Locate the cell with the specified text and output its [X, Y] center coordinate. 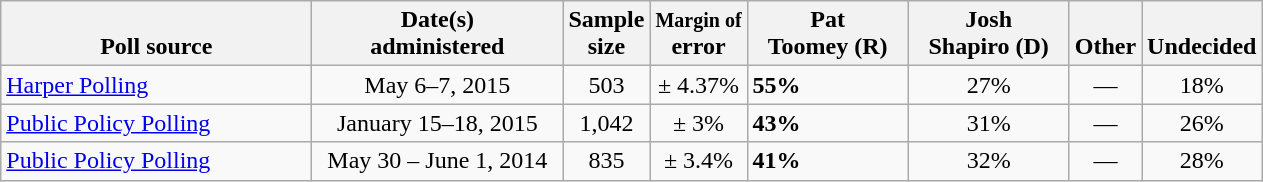
May 30 – June 1, 2014 [438, 161]
± 4.37% [698, 85]
JoshShapiro (D) [988, 34]
1,042 [606, 123]
835 [606, 161]
Margin oferror [698, 34]
55% [828, 85]
503 [606, 85]
Other [1105, 34]
26% [1202, 123]
PatToomey (R) [828, 34]
41% [828, 161]
31% [988, 123]
Poll source [156, 34]
Date(s)administered [438, 34]
43% [828, 123]
Samplesize [606, 34]
32% [988, 161]
27% [988, 85]
28% [1202, 161]
Undecided [1202, 34]
± 3.4% [698, 161]
± 3% [698, 123]
May 6–7, 2015 [438, 85]
January 15–18, 2015 [438, 123]
18% [1202, 85]
Harper Polling [156, 85]
